Detect which cell encompasses the target text, then output its (x, y) center coordinate. 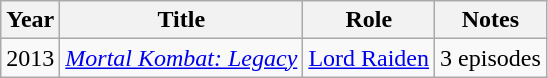
3 episodes (491, 58)
Lord Raiden (369, 58)
Role (369, 20)
Mortal Kombat: Legacy (182, 58)
2013 (30, 58)
Year (30, 20)
Notes (491, 20)
Title (182, 20)
